Determine the (X, Y) coordinate at the center of the cell enclosing the given text.  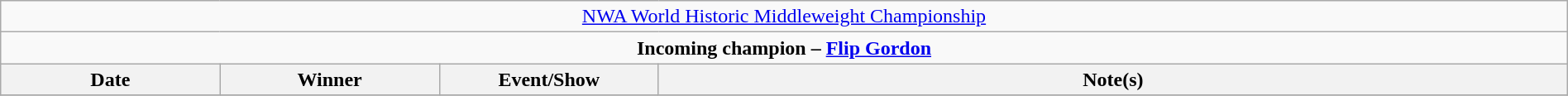
Incoming champion – Flip Gordon (784, 48)
NWA World Historic Middleweight Championship (784, 17)
Winner (329, 79)
Event/Show (549, 79)
Note(s) (1113, 79)
Date (111, 79)
